Detect which cell encompasses the target text, then output its [X, Y] center coordinate. 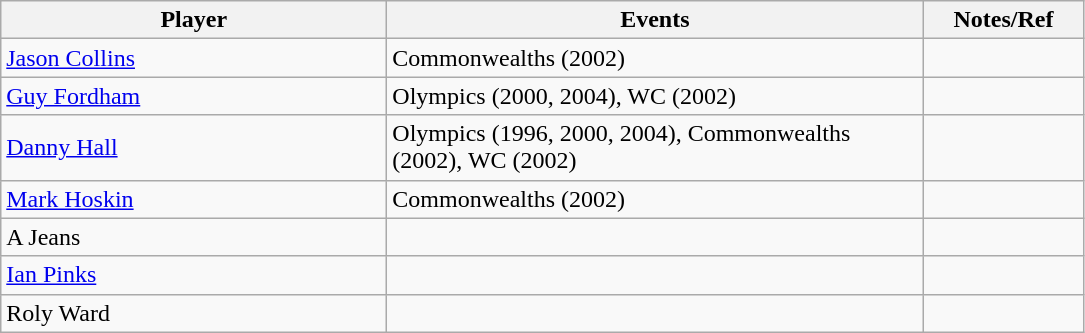
Olympics (1996, 2000, 2004), Commonwealths (2002), WC (2002) [655, 148]
Mark Hoskin [194, 199]
Olympics (2000, 2004), WC (2002) [655, 96]
Danny Hall [194, 148]
A Jeans [194, 237]
Roly Ward [194, 313]
Guy Fordham [194, 96]
Player [194, 20]
Notes/Ref [1004, 20]
Ian Pinks [194, 275]
Jason Collins [194, 58]
Events [655, 20]
